Pinpoint the cell where the given text exists, returning its (X, Y) midpoint coordinate. 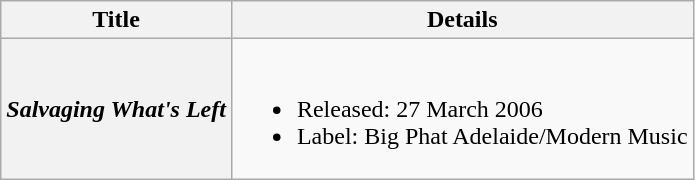
Salvaging What's Left (116, 109)
Details (462, 20)
Title (116, 20)
Released: 27 March 2006Label: Big Phat Adelaide/Modern Music (462, 109)
